Capture the cell that displays the provided text and extract its [x, y] central coordinate. 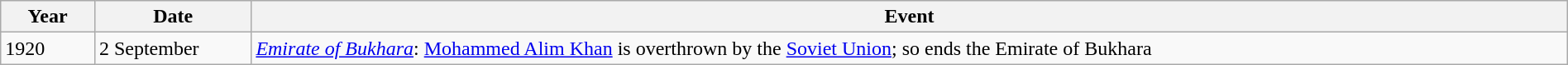
Date [172, 17]
2 September [172, 48]
Year [48, 17]
1920 [48, 48]
Event [910, 17]
Emirate of Bukhara: Mohammed Alim Khan is overthrown by the Soviet Union; so ends the Emirate of Bukhara [910, 48]
